Pinpoint the cell where the given text exists, returning its [x, y] midpoint coordinate. 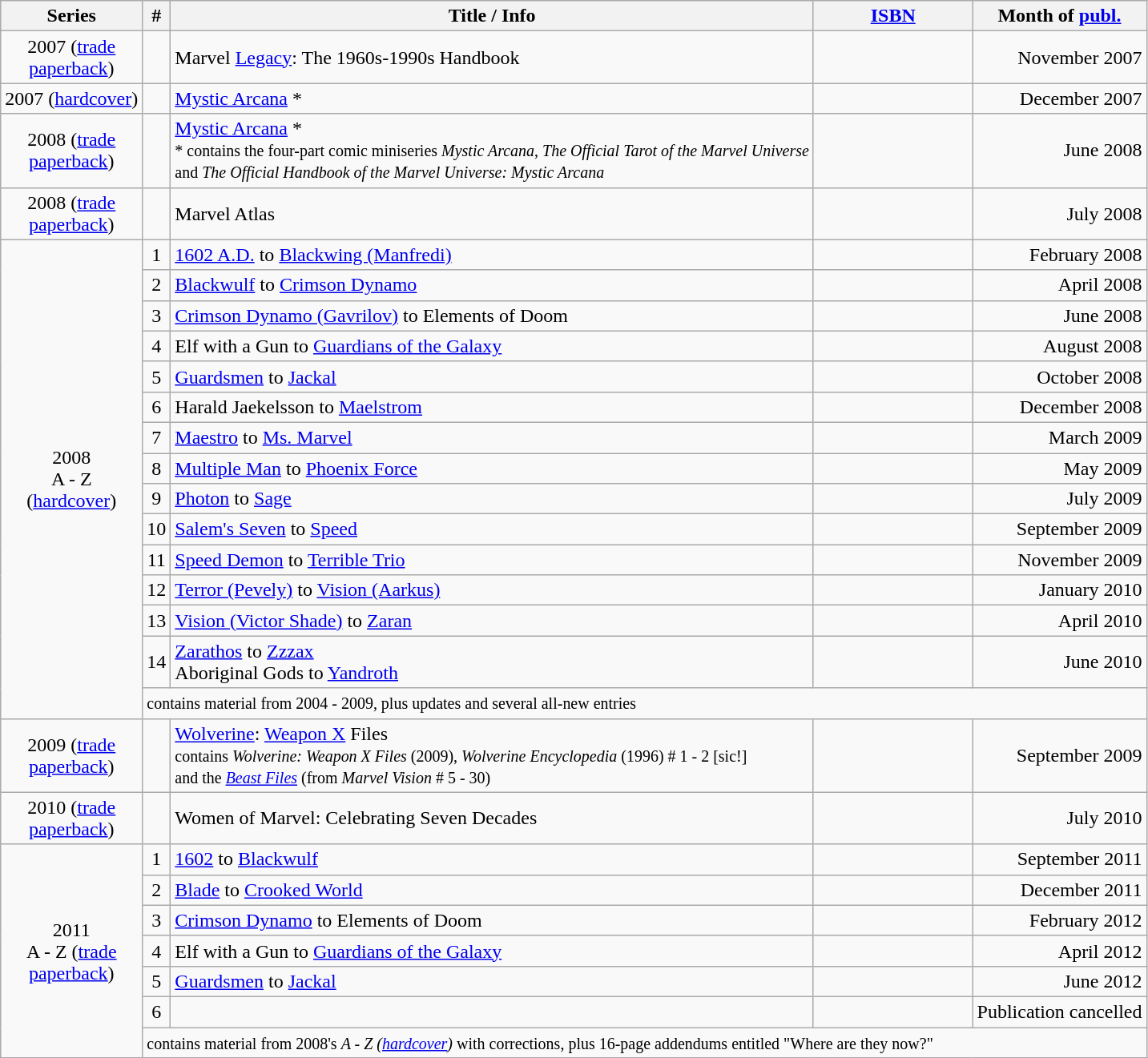
Series [72, 16]
December 2007 [1059, 99]
2011A - Z (trade paperback) [72, 951]
Marvel Legacy: The 1960s-1990s Handbook [492, 58]
February 2008 [1059, 255]
Multiple Man to Phoenix Force [492, 469]
Crimson Dynamo (Gavrilov) to Elements of Doom [492, 316]
December 2011 [1059, 890]
7 [157, 437]
February 2012 [1059, 920]
Mystic Arcana * [492, 99]
Zarathos to ZzzaxAboriginal Gods to Yandroth [492, 662]
1602 to Blackwulf [492, 859]
# [157, 16]
2008A - Z (hardcover) [72, 479]
July 2010 [1059, 819]
Vision (Victor Shade) to Zaran [492, 621]
Publication cancelled [1059, 1012]
Blade to Crooked World [492, 890]
September 2011 [1059, 859]
June 2010 [1059, 662]
9 [157, 499]
Crimson Dynamo to Elements of Doom [492, 920]
8 [157, 469]
2009 (trade paperback) [72, 755]
May 2009 [1059, 469]
August 2008 [1059, 346]
November 2009 [1059, 560]
2007 (hardcover) [72, 99]
Speed Demon to Terrible Trio [492, 560]
Month of publ. [1059, 16]
October 2008 [1059, 376]
1602 A.D. to Blackwing (Manfredi) [492, 255]
Photon to Sage [492, 499]
11 [157, 560]
2010 (trade paperback) [72, 819]
Harald Jaekelsson to Maelstrom [492, 407]
contains material from 2004 - 2009, plus updates and several all-new entries [644, 703]
Terror (Pevely) to Vision (Aarkus) [492, 590]
Marvel Atlas [492, 213]
January 2010 [1059, 590]
June 2012 [1059, 981]
March 2009 [1059, 437]
10 [157, 529]
April 2012 [1059, 951]
Blackwulf to Crimson Dynamo [492, 285]
12 [157, 590]
April 2008 [1059, 285]
Salem's Seven to Speed [492, 529]
April 2010 [1059, 621]
Title / Info [492, 16]
December 2008 [1059, 407]
ISBN [892, 16]
2007 (trade paperback) [72, 58]
13 [157, 621]
Women of Marvel: Celebrating Seven Decades [492, 819]
14 [157, 662]
November 2007 [1059, 58]
July 2008 [1059, 213]
July 2009 [1059, 499]
Maestro to Ms. Marvel [492, 437]
contains material from 2008's A - Z (hardcover) with corrections, plus 16-page addendums entitled "Where are they now?" [644, 1042]
